Scan for the cell matching the given text and deliver its [x, y] coordinate at center. 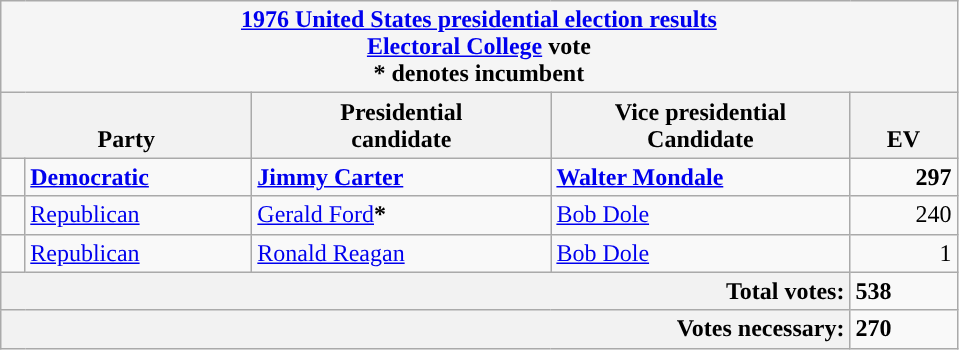
240 [904, 215]
Ronald Reagan [402, 253]
Walter Mondale [700, 177]
Vice presidentialCandidate [700, 126]
Total votes: [426, 291]
Jimmy Carter [402, 177]
297 [904, 177]
538 [904, 291]
Party [126, 126]
Gerald Ford* [402, 215]
Democratic [138, 177]
EV [904, 126]
1 [904, 253]
Votes necessary: [426, 329]
Presidentialcandidate [402, 126]
1976 United States presidential election resultsElectoral College vote* denotes incumbent [479, 47]
270 [904, 329]
